Capture the cell that displays the provided text and extract its [X, Y] central coordinate. 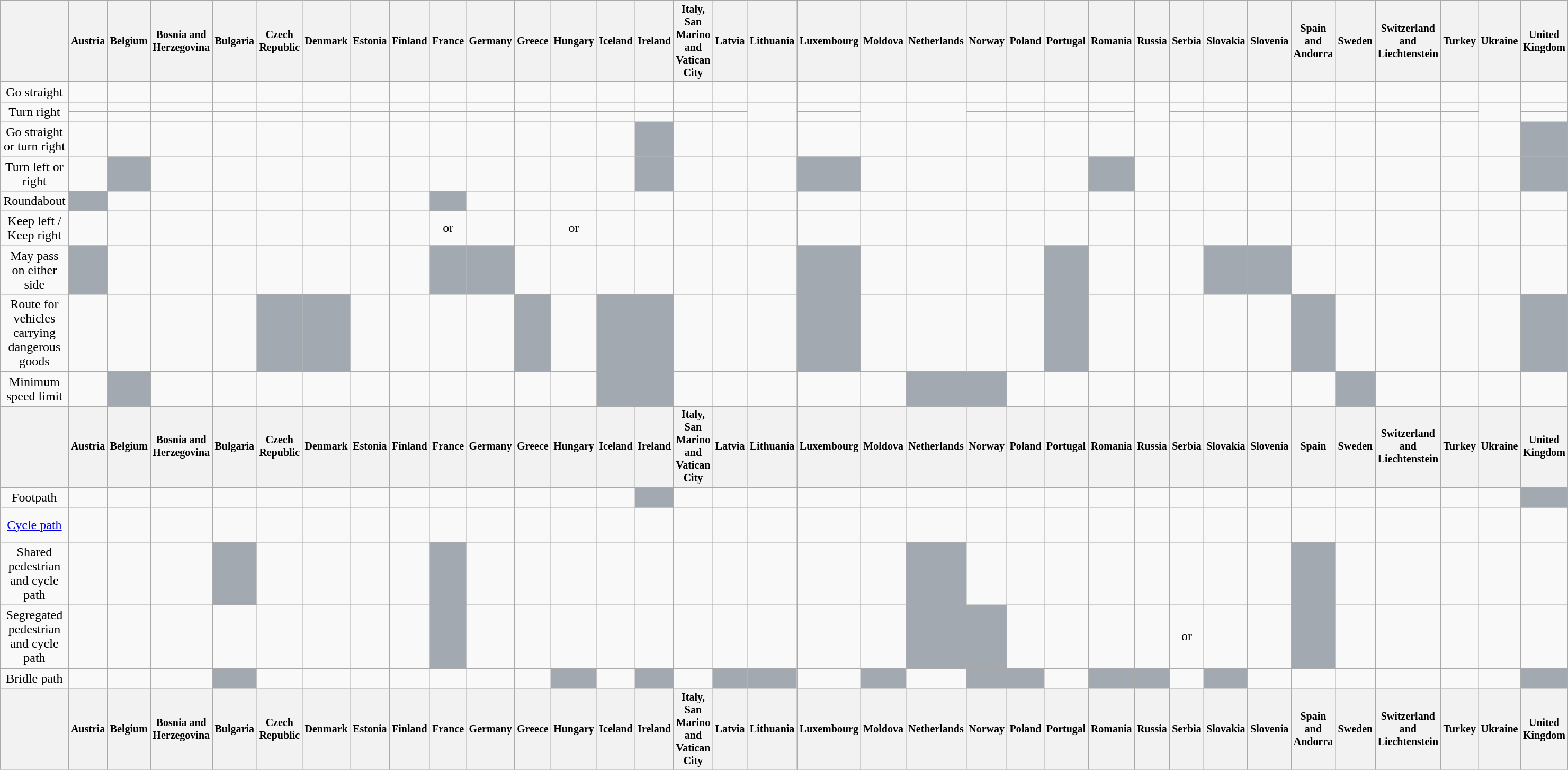
Minimum speed limit [34, 389]
Turn left or right [34, 174]
Route for vehicles carrying dangerous goods [34, 333]
Go straight or turn right [34, 139]
Cycle path [34, 524]
Turn right [34, 112]
Footpath [34, 497]
Keep left / Keep right [34, 229]
Spain [1313, 447]
Shared pedestrian and cycle path [34, 573]
Segregated pedestrian and cycle path [34, 637]
Roundabout [34, 201]
May pass on either side [34, 270]
Bridle path [34, 678]
Go straight [34, 92]
